Find where the given text appears and provide that cell's center as (x, y) coordinate. 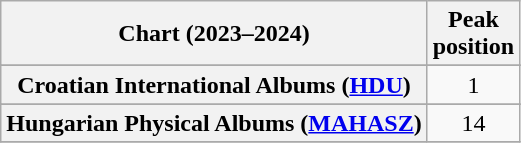
1 (473, 85)
Chart (2023–2024) (214, 34)
14 (473, 123)
Croatian International Albums (HDU) (214, 85)
Hungarian Physical Albums (MAHASZ) (214, 123)
Peakposition (473, 34)
